Extract the [x, y] coordinate from the center of the cell holding the provided text.  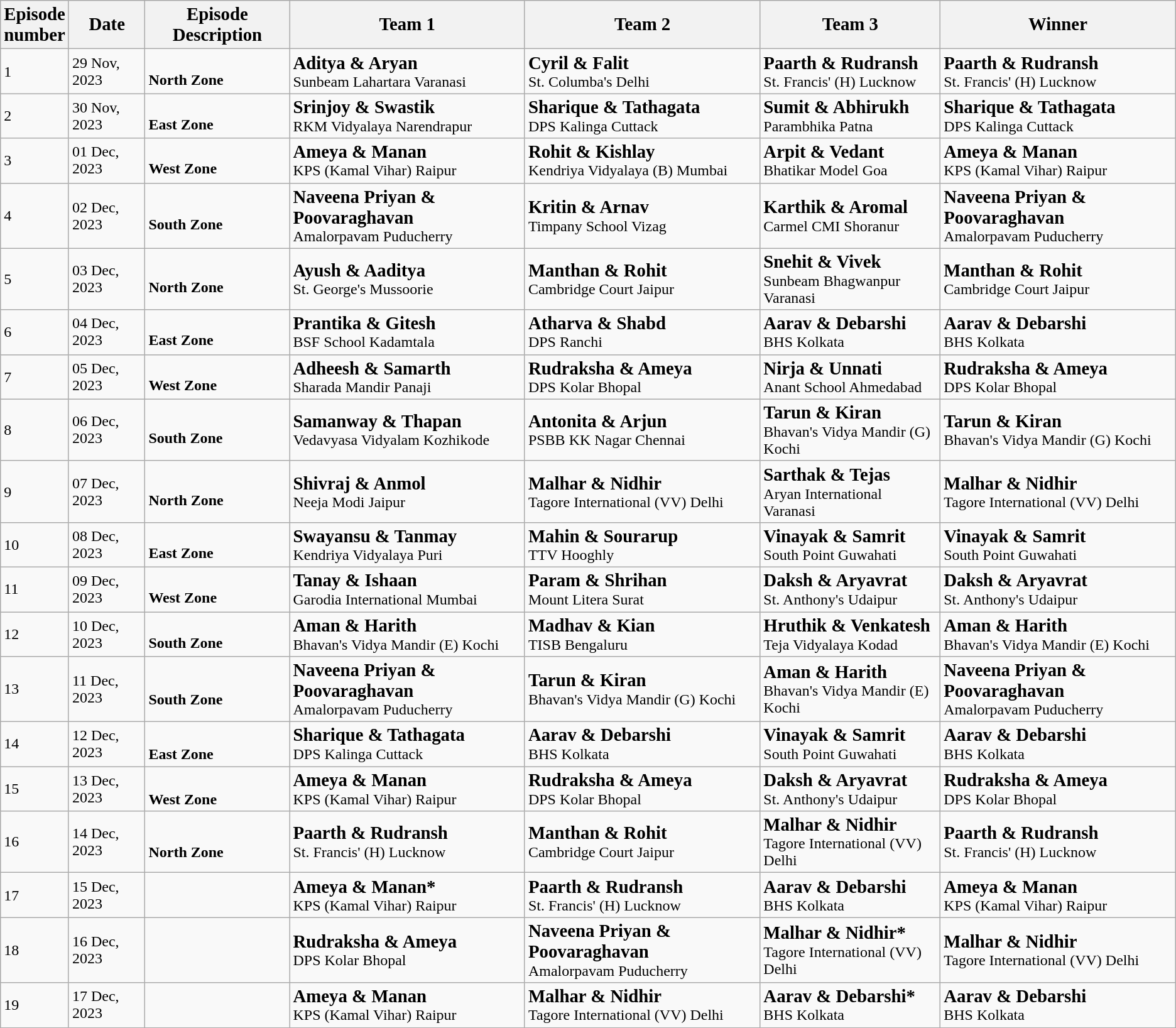
07 Dec, 2023 [107, 491]
Nirja & UnnatiAnant School Ahmedabad [851, 377]
Aditya & AryanSunbeam Lahartara Varanasi [407, 72]
10 Dec, 2023 [107, 635]
Shivraj & AnmolNeeja Modi Jaipur [407, 491]
Samanway & ThapanVedavyasa Vidyalam Kozhikode [407, 430]
Team 3 [851, 25]
Episode Description [217, 25]
11 [35, 589]
5 [35, 279]
Malhar & Nidhir*Tagore International (VV) Delhi [851, 950]
10 [35, 544]
Srinjoy & SwastikRKM Vidyalaya Narendrapur [407, 116]
16 Dec, 2023 [107, 950]
03 Dec, 2023 [107, 279]
15 Dec, 2023 [107, 895]
17 Dec, 2023 [107, 1005]
Antonita & ArjunPSBB KK Nagar Chennai [642, 430]
Cyril & FalitSt. Columba's Delhi [642, 72]
12 Dec, 2023 [107, 744]
14 Dec, 2023 [107, 842]
Madhav & KianTISB Bengaluru [642, 635]
17 [35, 895]
Prantika & GiteshBSF School Kadamtala [407, 332]
2 [35, 116]
Sumit & AbhirukhParambhika Patna [851, 116]
04 Dec, 2023 [107, 332]
14 [35, 744]
8 [35, 430]
Sarthak & TejasAryan International Varanasi [851, 491]
06 Dec, 2023 [107, 430]
16 [35, 842]
29 Nov, 2023 [107, 72]
Ameya & Manan*KPS (Kamal Vihar) Raipur [407, 895]
30 Nov, 2023 [107, 116]
Param & ShrihanMount Litera Surat [642, 589]
Tanay & IshaanGarodia International Mumbai [407, 589]
09 Dec, 2023 [107, 589]
15 [35, 789]
19 [35, 1005]
7 [35, 377]
Rohit & KishlayKendriya Vidyalaya (B) Mumbai [642, 161]
1 [35, 72]
Hruthik & VenkateshTeja Vidyalaya Kodad [851, 635]
Swayansu & TanmayKendriya Vidyalaya Puri [407, 544]
3 [35, 161]
Kritin & ArnavTimpany School Vizag [642, 216]
Date [107, 25]
4 [35, 216]
Karthik & AromalCarmel CMI Shoranur [851, 216]
Winner [1058, 25]
Team 2 [642, 25]
18 [35, 950]
Mahin & SourarupTTV Hooghly [642, 544]
05 Dec, 2023 [107, 377]
9 [35, 491]
11 Dec, 2023 [107, 689]
12 [35, 635]
Episodenumber [35, 25]
Snehit & VivekSunbeam Bhagwanpur Varanasi [851, 279]
Aarav & Debarshi*BHS Kolkata [851, 1005]
Adheesh & SamarthSharada Mandir Panaji [407, 377]
13 Dec, 2023 [107, 789]
08 Dec, 2023 [107, 544]
Team 1 [407, 25]
Arpit & VedantBhatikar Model Goa [851, 161]
13 [35, 689]
02 Dec, 2023 [107, 216]
Atharva & ShabdDPS Ranchi [642, 332]
6 [35, 332]
01 Dec, 2023 [107, 161]
Ayush & AadityaSt. George's Mussoorie [407, 279]
